Output the (x, y) coordinate of the center of the cell containing the given text.  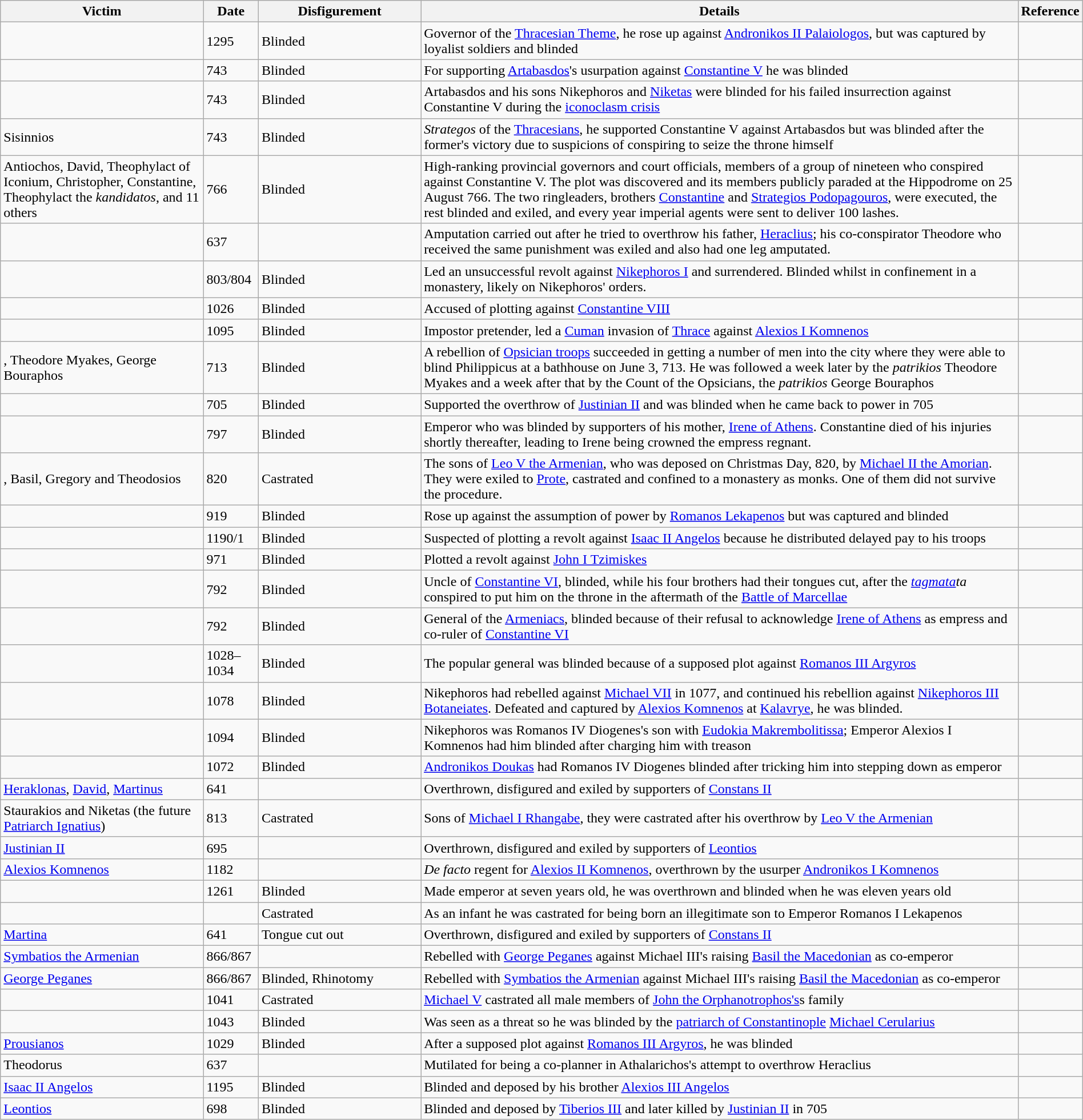
For supporting Artabasdos's usurpation against Constantine V he was blinded (720, 70)
1041 (231, 1000)
919 (231, 516)
1026 (231, 308)
813 (231, 818)
Staurakios and Niketas (the future Patriarch Ignatius) (102, 818)
Antiochos, David, Theophylact of Iconium, Christopher, Constantine, Theophylact the kandidatos, and 11 others (102, 190)
After a supposed plot against Romanos III Argyros, he was blinded (720, 1043)
Supported the overthrow of Justinian II and was blinded when he came back to power in 705 (720, 404)
1029 (231, 1043)
Tongue cut out (339, 935)
General of the Armeniacs, blinded because of their refusal to acknowledge Irene of Athens as empress and co-ruler of Constantine VI (720, 626)
1043 (231, 1022)
Nikephoros was Romanos IV Diogenes's son with Eudokia Makrembolitissa; Emperor Alexios I Komnenos had him blinded after charging him with treason (720, 738)
Blinded and deposed by Tiberios III and later killed by Justinian II in 705 (720, 1109)
Was seen as a threat so he was blinded by the patriarch of Constantinople Michael Cerularius (720, 1022)
De facto regent for Alexios II Komnenos, overthrown by the usurper Andronikos I Komnenos (720, 869)
Justinian II (102, 848)
797 (231, 434)
1182 (231, 869)
Symbatios the Armenian (102, 957)
Alexios Komnenos (102, 869)
Led an unsuccessful revolt against Nikephoros I and surrendered. Blinded whilst in confinement in a monastery, likely on Nikephoros' orders. (720, 279)
1078 (231, 700)
766 (231, 190)
, Basil, Gregory and Theodosios (102, 479)
Disfigurement (339, 11)
Details (720, 11)
1094 (231, 738)
1261 (231, 891)
Governor of the Thracesian Theme, he rose up against Andronikos II Palaiologos, but was captured by loyalist soldiers and blinded (720, 41)
Andronikos Doukas had Romanos IV Diogenes blinded after tricking him into stepping down as emperor (720, 767)
1195 (231, 1087)
Suspected of plotting a revolt against Isaac II Angelos because he distributed delayed pay to his troops (720, 538)
Sons of Michael I Rhangabe, they were castrated after his overthrow by Leo V the Armenian (720, 818)
, Theodore Myakes, George Bouraphos (102, 367)
Rebelled with Symbatios the Armenian against Michael III's raising Basil the Macedonian as co-emperor (720, 978)
820 (231, 479)
1072 (231, 767)
Artabasdos and his sons Nikephoros and Niketas were blinded for his failed insurrection against Constantine V during the iconoclasm crisis (720, 99)
As an infant he was castrated for being born an illegitimate son to Emperor Romanos I Lekapenos (720, 913)
Theodorus (102, 1065)
713 (231, 367)
Plotted a revolt against John I Tzimiskes (720, 560)
Impostor pretender, led a Cuman invasion of Thrace against Alexios I Komnenos (720, 330)
Victim (102, 11)
Blinded, Rhinotomy (339, 978)
Michael V castrated all male members of John the Orphanotrophos'ss family (720, 1000)
George Peganes (102, 978)
Sisinnios (102, 137)
Martina (102, 935)
698 (231, 1109)
1095 (231, 330)
Rebelled with George Peganes against Michael III's raising Basil the Macedonian as co-emperor (720, 957)
695 (231, 848)
Prousianos (102, 1043)
Blinded and deposed by his brother Alexios III Angelos (720, 1087)
705 (231, 404)
803/804 (231, 279)
Rose up against the assumption of power by Romanos Lekapenos but was captured and blinded (720, 516)
Accused of plotting against Constantine VIII (720, 308)
1028–1034 (231, 664)
Made emperor at seven years old, he was overthrown and blinded when he was eleven years old (720, 891)
1190/1 (231, 538)
Leontios (102, 1109)
Mutilated for being a co-planner in Athalarichos's attempt to overthrow Heraclius (720, 1065)
Reference (1050, 11)
Isaac II Angelos (102, 1087)
Overthrown, disfigured and exiled by supporters of Leontios (720, 848)
1295 (231, 41)
The popular general was blinded because of a supposed plot against Romanos III Argyros (720, 664)
Date (231, 11)
Heraklonas, David, Martinus (102, 789)
971 (231, 560)
